Pinpoint the cell where the given text exists, returning its (X, Y) midpoint coordinate. 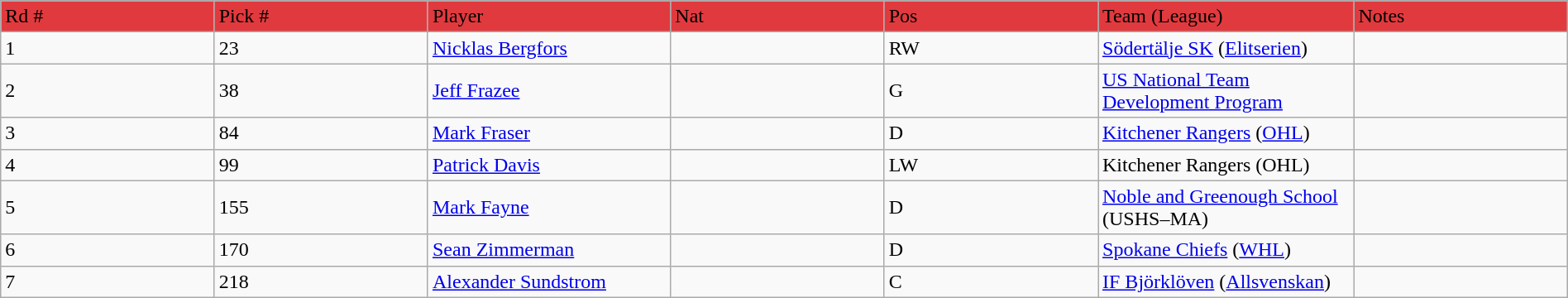
Player (549, 17)
218 (321, 281)
Rd # (108, 17)
US National Team Development Program (1226, 91)
Mark Fayne (549, 207)
Sean Zimmerman (549, 250)
Notes (1460, 17)
Pos (991, 17)
Nat (777, 17)
Noble and Greenough School (USHS–MA) (1226, 207)
170 (321, 250)
155 (321, 207)
Team (League) (1226, 17)
84 (321, 133)
IF Björklöven (Allsvenskan) (1226, 281)
RW (991, 48)
99 (321, 165)
3 (108, 133)
23 (321, 48)
Nicklas Bergfors (549, 48)
Mark Fraser (549, 133)
38 (321, 91)
7 (108, 281)
G (991, 91)
4 (108, 165)
6 (108, 250)
1 (108, 48)
C (991, 281)
Spokane Chiefs (WHL) (1226, 250)
Alexander Sundstrom (549, 281)
Pick # (321, 17)
5 (108, 207)
Jeff Frazee (549, 91)
Södertälje SK (Elitserien) (1226, 48)
LW (991, 165)
2 (108, 91)
Patrick Davis (549, 165)
